Scan for the cell matching the given text and deliver its [x, y] coordinate at center. 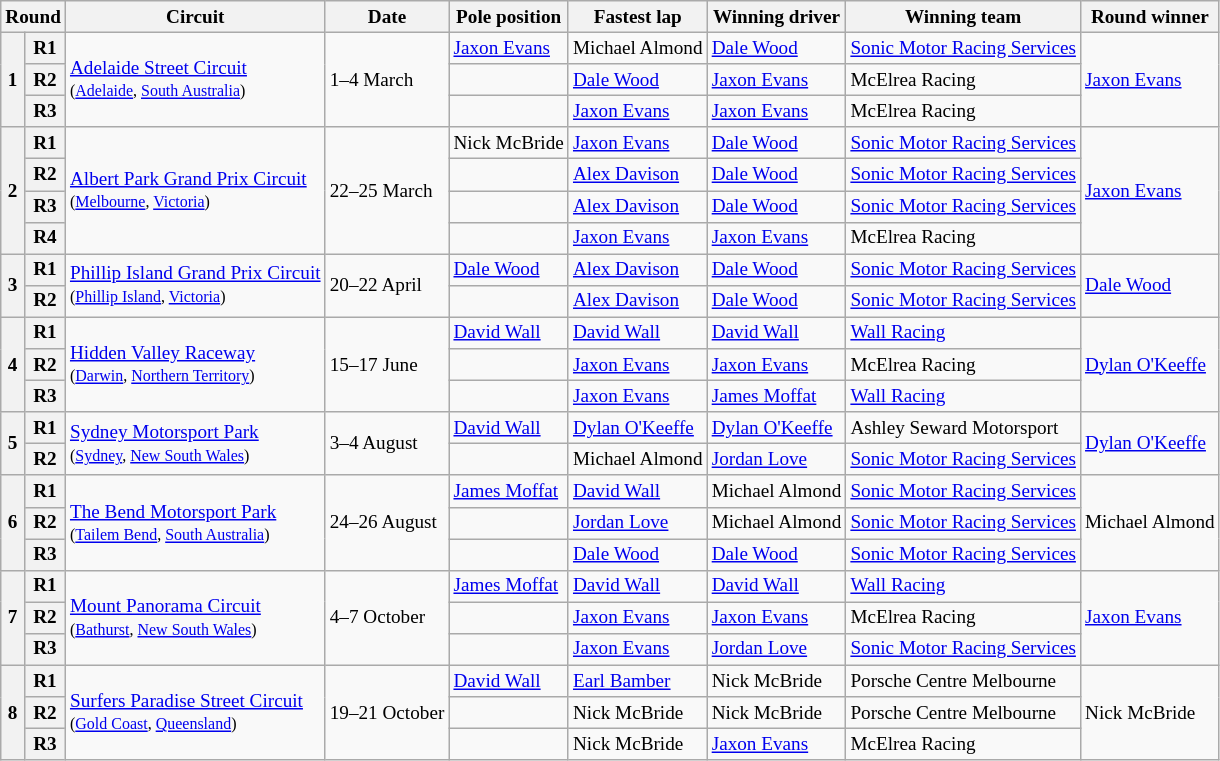
Surfers Paradise Street Circuit(Gold Coast, Queensland) [195, 712]
Hidden Valley Raceway(Darwin, Northern Territory) [195, 364]
Winning driver [776, 17]
Round winner [1150, 17]
Ashley Seward Motorsport [964, 428]
4–7 October [387, 618]
Winning team [964, 17]
Pole position [509, 17]
7 [13, 618]
5 [13, 444]
Round [34, 17]
1–4 March [387, 80]
6 [13, 522]
3 [13, 286]
1 [13, 80]
22–25 March [387, 190]
3–4 August [387, 444]
Albert Park Grand Prix Circuit(Melbourne, Victoria) [195, 190]
Fastest lap [638, 17]
8 [13, 712]
Sydney Motorsport Park(Sydney, New South Wales) [195, 444]
15–17 June [387, 364]
Date [387, 17]
R4 [44, 238]
Mount Panorama Circuit(Bathurst, New South Wales) [195, 618]
Adelaide Street Circuit(Adelaide, South Australia) [195, 80]
24–26 August [387, 522]
19–21 October [387, 712]
2 [13, 190]
20–22 April [387, 286]
The Bend Motorsport Park(Tailem Bend, South Australia) [195, 522]
Circuit [195, 17]
Phillip Island Grand Prix Circuit(Phillip Island, Victoria) [195, 286]
Earl Bamber [638, 681]
4 [13, 364]
